Detect which cell encompasses the target text, then output its (X, Y) center coordinate. 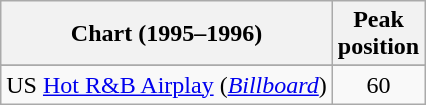
US Hot R&B Airplay (Billboard) (167, 85)
Peakposition (378, 34)
Chart (1995–1996) (167, 34)
60 (378, 85)
